Scan for the cell matching the given text and deliver its [x, y] coordinate at center. 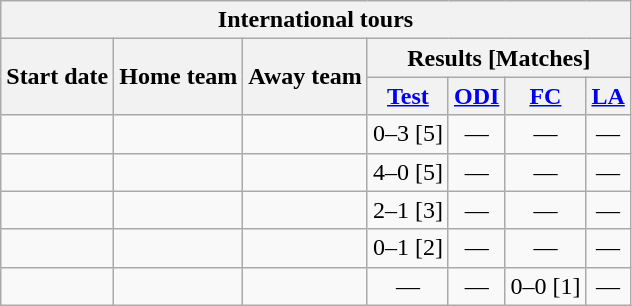
Start date [58, 77]
0–3 [5] [408, 134]
0–1 [2] [408, 248]
Results [Matches] [498, 58]
0–0 [1] [546, 286]
2–1 [3] [408, 210]
ODI [476, 96]
FC [546, 96]
Away team [306, 77]
4–0 [5] [408, 172]
Test [408, 96]
Home team [178, 77]
LA [608, 96]
International tours [316, 20]
